Find where the given text appears and provide that cell's center as [x, y] coordinate. 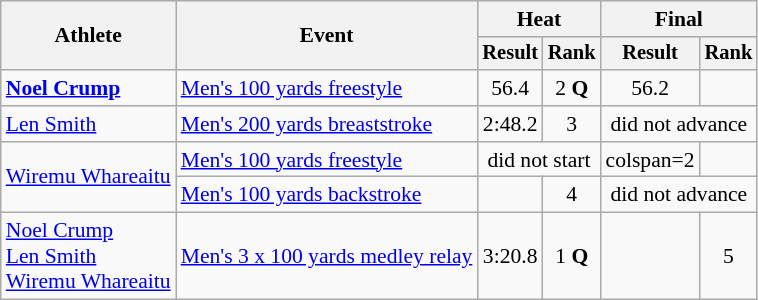
Wiremu Whareaitu [88, 178]
3 [572, 124]
Len Smith [88, 124]
4 [572, 195]
Heat [538, 19]
did not start [538, 160]
Noel CrumpLen SmithWiremu Whareaitu [88, 256]
1 Q [572, 256]
colspan=2 [650, 160]
Men's 3 x 100 yards medley relay [327, 256]
Men's 200 yards breaststroke [327, 124]
5 [729, 256]
56.4 [510, 88]
Final [680, 19]
3:20.8 [510, 256]
Event [327, 36]
2 Q [572, 88]
Athlete [88, 36]
Noel Crump [88, 88]
2:48.2 [510, 124]
56.2 [650, 88]
Men's 100 yards backstroke [327, 195]
